Extract the [X, Y] coordinate from the center of the cell holding the provided text.  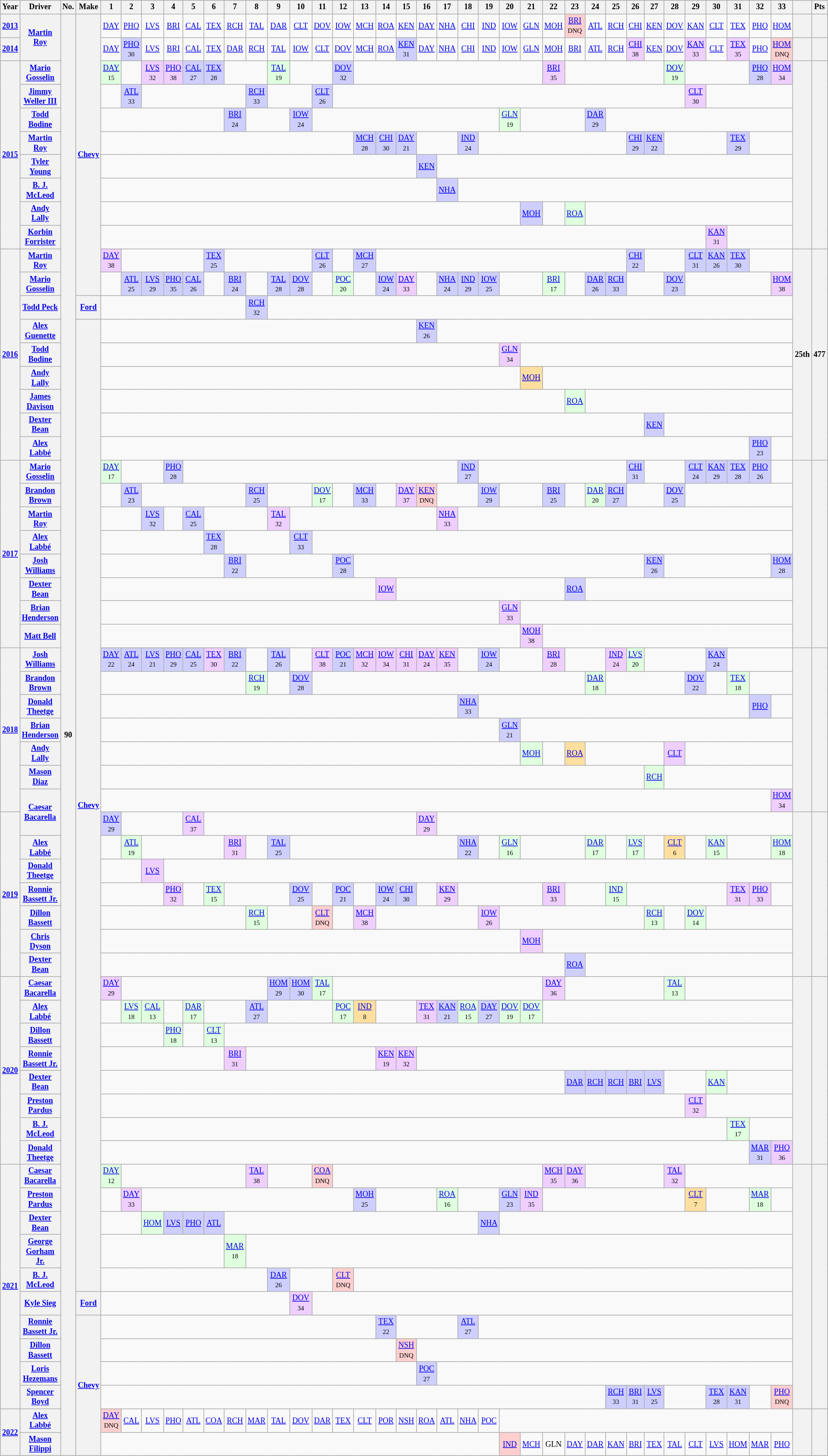
DAY12 [111, 1176]
20 [510, 7]
Driver [40, 7]
PHO33 [760, 894]
Chris Dyson [40, 941]
25th [803, 354]
CAL13 [152, 1012]
No. [68, 7]
DAR18 [595, 683]
DAY15 [111, 73]
TEX25 [214, 261]
BRI35 [553, 73]
MCH35 [553, 1176]
GLN34 [510, 354]
KAN33 [696, 49]
MCH32 [365, 660]
CLT30 [696, 96]
TEX22 [386, 1327]
2016 [11, 354]
NSH [406, 1421]
32 [760, 7]
PHO26 [760, 472]
LVS29 [152, 284]
KEN29 [447, 894]
Year [11, 7]
2 [131, 7]
Mason Diaz [40, 777]
James Davison [40, 402]
CLT31 [696, 261]
BRIDNQ [575, 26]
HOM28 [782, 566]
KEN19 [386, 1058]
CLT13 [214, 1035]
25 [616, 7]
RCH32 [256, 307]
POR [386, 1421]
COA [214, 1421]
PHO38 [173, 73]
3 [152, 7]
LVS25 [654, 1397]
ATL19 [131, 847]
DOV32 [343, 73]
DOV34 [301, 1303]
Todd Peck [40, 307]
ATL24 [131, 660]
16 [426, 7]
RCH25 [256, 495]
4 [173, 7]
IND35 [531, 1200]
DAR20 [595, 495]
DAY21 [406, 143]
ROA15 [468, 1012]
ROA16 [447, 1200]
Tyler Young [40, 167]
ATL25 [131, 284]
CLT32 [696, 1106]
TAL38 [256, 1176]
Spencer Boyd [40, 1397]
24 [595, 7]
PHO36 [782, 1152]
26 [635, 7]
ATL23 [131, 495]
MCH27 [365, 261]
14 [386, 7]
TEX18 [738, 683]
477 [820, 354]
22 [553, 7]
29 [696, 7]
TAL17 [323, 988]
2013 [11, 26]
HOMDNQ [782, 49]
TAL13 [675, 988]
BRI33 [553, 894]
PHO29 [173, 660]
CHI29 [635, 143]
IND15 [616, 894]
NHA22 [468, 847]
KAN15 [716, 847]
12 [343, 7]
MCH33 [365, 495]
CAL37 [193, 824]
TAL19 [278, 73]
IOW25 [489, 284]
21 [531, 7]
IND27 [468, 472]
LVS17 [635, 847]
CAL27 [193, 73]
23 [575, 7]
CLT6 [675, 847]
GLN16 [510, 847]
CLT24 [696, 472]
5 [193, 7]
GLN21 [510, 730]
HOM18 [782, 847]
13 [365, 7]
31 [738, 7]
PHO30 [131, 49]
6 [214, 7]
DAR29 [595, 120]
Pts [820, 7]
TEX15 [214, 894]
2019 [11, 894]
DAY17 [111, 472]
PHO18 [173, 1035]
POC [489, 1421]
27 [654, 7]
MOH38 [531, 636]
KEN32 [406, 1058]
TAL26 [278, 660]
IOW26 [489, 918]
CLT7 [696, 1200]
BRI28 [553, 660]
Loris Hezemans [40, 1374]
LVS20 [635, 660]
Jimmy Weller III [40, 96]
8 [256, 7]
NHA24 [447, 284]
KENDNQ [426, 495]
DAY27 [489, 1012]
7 [235, 7]
DAY24 [426, 660]
DOV14 [696, 918]
TEX35 [738, 49]
BRI17 [553, 284]
HOM38 [782, 284]
DAY37 [406, 495]
Make [88, 7]
MCH38 [365, 918]
POC28 [343, 566]
BRI25 [553, 495]
TAL25 [278, 847]
MOH25 [365, 1200]
19 [489, 7]
2014 [11, 49]
2015 [11, 155]
HOM29 [278, 988]
CAL26 [193, 284]
PHO35 [173, 284]
RCH13 [654, 918]
DAYDNQ [111, 1421]
DAY38 [111, 261]
COADNQ [323, 1176]
1 [111, 7]
2017 [11, 554]
POC27 [426, 1374]
Kyle Sieg [40, 1303]
KAN24 [716, 660]
PHO23 [760, 448]
George Gorham Jr. [40, 1251]
2021 [11, 1287]
MCH28 [365, 143]
30 [716, 7]
Matt Bell [40, 636]
NSHDNQ [406, 1350]
11 [323, 7]
RCH15 [256, 918]
IND8 [365, 1012]
CLT38 [323, 660]
28 [675, 7]
TAL28 [278, 284]
CHI22 [635, 261]
GLN19 [510, 120]
IND29 [468, 284]
PHO32 [173, 894]
DAY22 [111, 660]
POC17 [343, 1012]
Alex Guenette [40, 331]
DOV23 [675, 284]
RCH19 [256, 683]
PHODNQ [782, 1397]
2022 [11, 1432]
TEX17 [738, 1129]
IOW34 [386, 660]
2018 [11, 730]
17 [447, 7]
CHI38 [635, 49]
33 [782, 7]
TEX29 [738, 143]
10 [301, 7]
CLT33 [301, 542]
IOW29 [489, 495]
9 [278, 7]
RCH27 [616, 495]
KEN35 [447, 660]
LVS21 [152, 660]
LVS18 [131, 1012]
2020 [11, 1070]
ATL33 [131, 96]
Mason Filippi [40, 1444]
MAR31 [760, 1152]
18 [468, 7]
DOV22 [696, 683]
Korbin Forrister [40, 237]
KAN21 [447, 1012]
GLN23 [510, 1200]
KAN26 [716, 261]
KAN29 [716, 472]
GLN33 [510, 613]
KEN22 [654, 143]
HOM30 [301, 988]
POC20 [343, 284]
KEN31 [406, 49]
90 [68, 735]
15 [406, 7]
